Scan for the cell matching the given text and deliver its (x, y) coordinate at center. 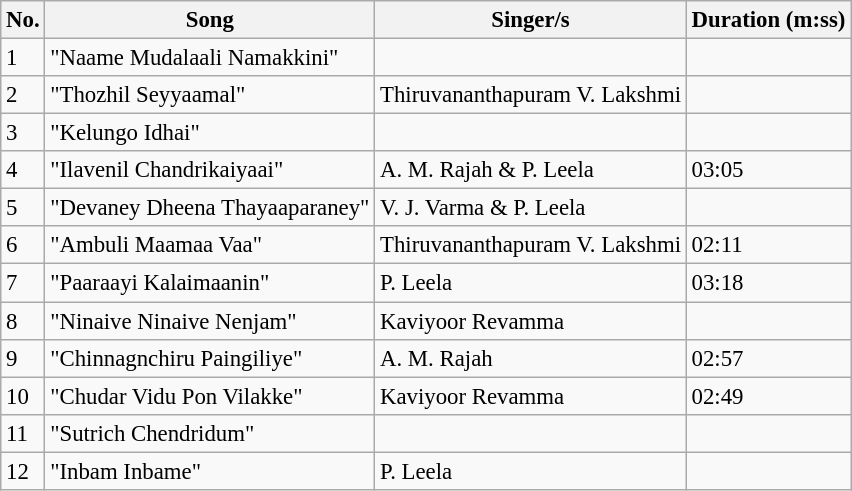
02:49 (768, 396)
"Chinnagnchiru Paingiliye" (210, 358)
"Ninaive Ninaive Nenjam" (210, 321)
5 (23, 208)
1 (23, 58)
7 (23, 283)
9 (23, 358)
"Ilavenil Chandrikaiyaai" (210, 170)
"Naame Mudalaali Namakkini" (210, 58)
"Sutrich Chendridum" (210, 433)
"Ambuli Maamaa Vaa" (210, 245)
V. J. Varma & P. Leela (531, 208)
Song (210, 20)
8 (23, 321)
Singer/s (531, 20)
A. M. Rajah & P. Leela (531, 170)
03:05 (768, 170)
2 (23, 95)
"Paaraayi Kalaimaanin" (210, 283)
3 (23, 133)
Duration (m:ss) (768, 20)
02:11 (768, 245)
"Chudar Vidu Pon Vilakke" (210, 396)
"Kelungo Idhai" (210, 133)
No. (23, 20)
11 (23, 433)
"Thozhil Seyyaamal" (210, 95)
10 (23, 396)
"Devaney Dheena Thayaaparaney" (210, 208)
4 (23, 170)
6 (23, 245)
03:18 (768, 283)
"Inbam Inbame" (210, 471)
02:57 (768, 358)
12 (23, 471)
A. M. Rajah (531, 358)
